Provide the (x, y) coordinate of the cell's center where the given text is located.  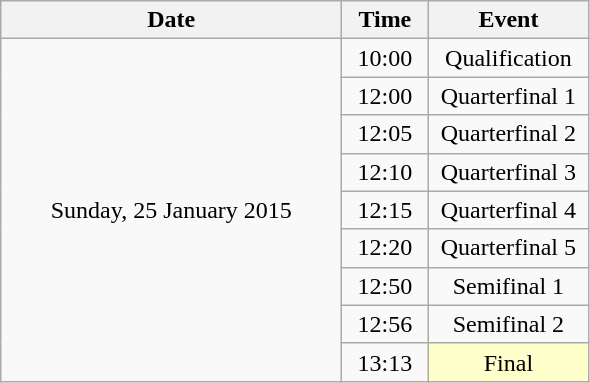
12:50 (385, 286)
Qualification (508, 58)
12:56 (385, 324)
Final (508, 362)
Semifinal 1 (508, 286)
Quarterfinal 1 (508, 96)
12:15 (385, 210)
12:10 (385, 172)
12:20 (385, 248)
Quarterfinal 3 (508, 172)
Quarterfinal 5 (508, 248)
Date (172, 20)
12:05 (385, 134)
Time (385, 20)
13:13 (385, 362)
10:00 (385, 58)
Quarterfinal 4 (508, 210)
12:00 (385, 96)
Event (508, 20)
Quarterfinal 2 (508, 134)
Sunday, 25 January 2015 (172, 210)
Semifinal 2 (508, 324)
